Output the [x, y] coordinate of the center of the cell containing the given text.  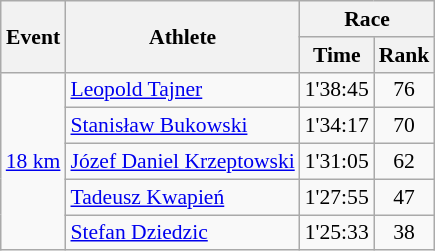
18 km [34, 161]
1'38:45 [337, 90]
1'25:33 [337, 233]
Leopold Tajner [182, 90]
Race [368, 19]
1'31:05 [337, 162]
70 [404, 126]
Stanisław Bukowski [182, 126]
38 [404, 233]
1'27:55 [337, 197]
Tadeusz Kwapień [182, 197]
Athlete [182, 36]
Stefan Dziedzic [182, 233]
62 [404, 162]
Józef Daniel Krzeptowski [182, 162]
76 [404, 90]
1'34:17 [337, 126]
Event [34, 36]
Rank [404, 55]
47 [404, 197]
Time [337, 55]
